Identify which cell holds the provided text, then report its [x, y] central coordinate. 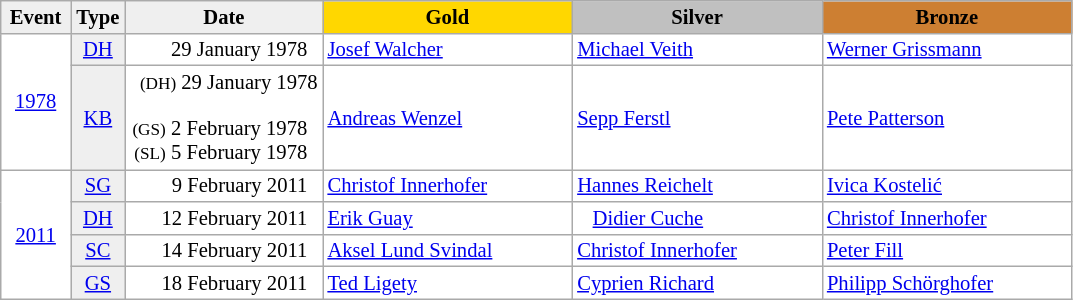
Hannes Reichelt [697, 185]
SG [98, 185]
Gold [447, 16]
Bronze [947, 16]
Sepp Ferstl [697, 117]
14 February 2011 [224, 250]
Ted Ligety [447, 282]
1978 [36, 101]
Andreas Wenzel [447, 117]
SC [98, 250]
9 February 2011 [224, 185]
12 February 2011 [224, 218]
Erik Guay [447, 218]
Ivica Kostelić [947, 185]
Cyprien Richard [697, 282]
KB [98, 117]
2011 [36, 234]
Date [224, 16]
Aksel Lund Svindal [447, 250]
Philipp Schörghofer [947, 282]
Silver [697, 16]
GS [98, 282]
Type [98, 16]
Peter Fill [947, 250]
Didier Cuche [697, 218]
Pete Patterson [947, 117]
(DH) 29 January 1978 (GS) 2 February 1978 (SL) 5 February 1978 [224, 117]
29 January 1978 [224, 49]
Michael Veith [697, 49]
Werner Grissmann [947, 49]
Josef Walcher [447, 49]
18 February 2011 [224, 282]
Event [36, 16]
